Locate the cell with the specified text and output its [x, y] center coordinate. 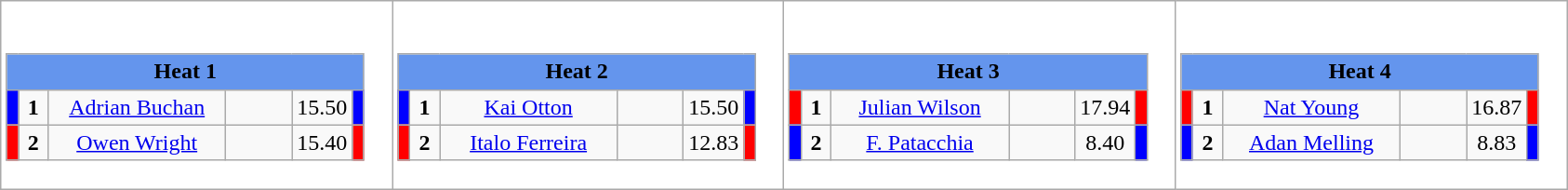
Adan Melling [1311, 142]
Heat 2 1 Kai Otton 15.50 2 Italo Ferreira 12.83 [588, 95]
Owen Wright [138, 142]
8.40 [1105, 142]
Kai Otton [528, 107]
15.40 [322, 142]
16.87 [1497, 107]
Heat 4 1 Nat Young 16.87 2 Adan Melling 8.83 [1371, 95]
Heat 2 [577, 72]
Adrian Buchan [138, 107]
Heat 1 [185, 72]
Heat 3 [968, 72]
Heat 3 1 Julian Wilson 17.94 2 F. Patacchia 8.40 [980, 95]
8.83 [1497, 142]
Heat 4 [1360, 72]
Julian Wilson [921, 107]
Italo Ferreira [528, 142]
F. Patacchia [921, 142]
12.83 [714, 142]
Heat 1 1 Adrian Buchan 15.50 2 Owen Wright 15.40 [197, 95]
Nat Young [1311, 107]
17.94 [1105, 107]
